Search for the cell housing the specified text and yield its [x, y] center coordinate. 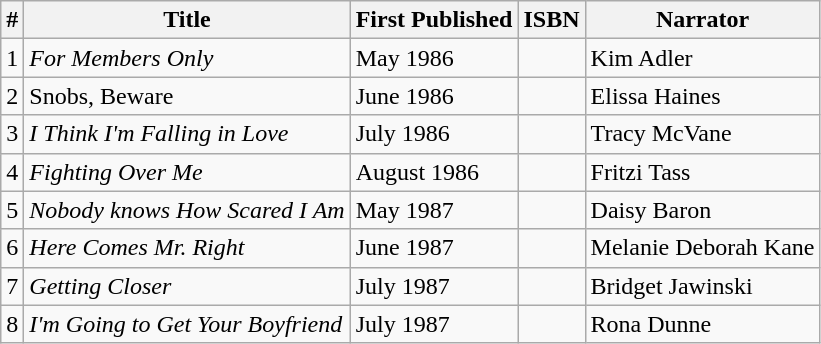
June 1986 [434, 96]
Getting Closer [187, 286]
# [12, 20]
7 [12, 286]
Snobs, Beware [187, 96]
Narrator [702, 20]
6 [12, 248]
First Published [434, 20]
3 [12, 134]
May 1986 [434, 58]
2 [12, 96]
8 [12, 324]
Kim Adler [702, 58]
Fighting Over Me [187, 172]
July 1986 [434, 134]
I Think I'm Falling in Love [187, 134]
August 1986 [434, 172]
Nobody knows How Scared I Am [187, 210]
For Members Only [187, 58]
I'm Going to Get Your Boyfriend [187, 324]
4 [12, 172]
Title [187, 20]
Here Comes Mr. Right [187, 248]
5 [12, 210]
ISBN [552, 20]
1 [12, 58]
May 1987 [434, 210]
Tracy McVane [702, 134]
Rona Dunne [702, 324]
Bridget Jawinski [702, 286]
June 1987 [434, 248]
Melanie Deborah Kane [702, 248]
Elissa Haines [702, 96]
Fritzi Tass [702, 172]
Daisy Baron [702, 210]
